Find where the given text appears and provide that cell's center as (x, y) coordinate. 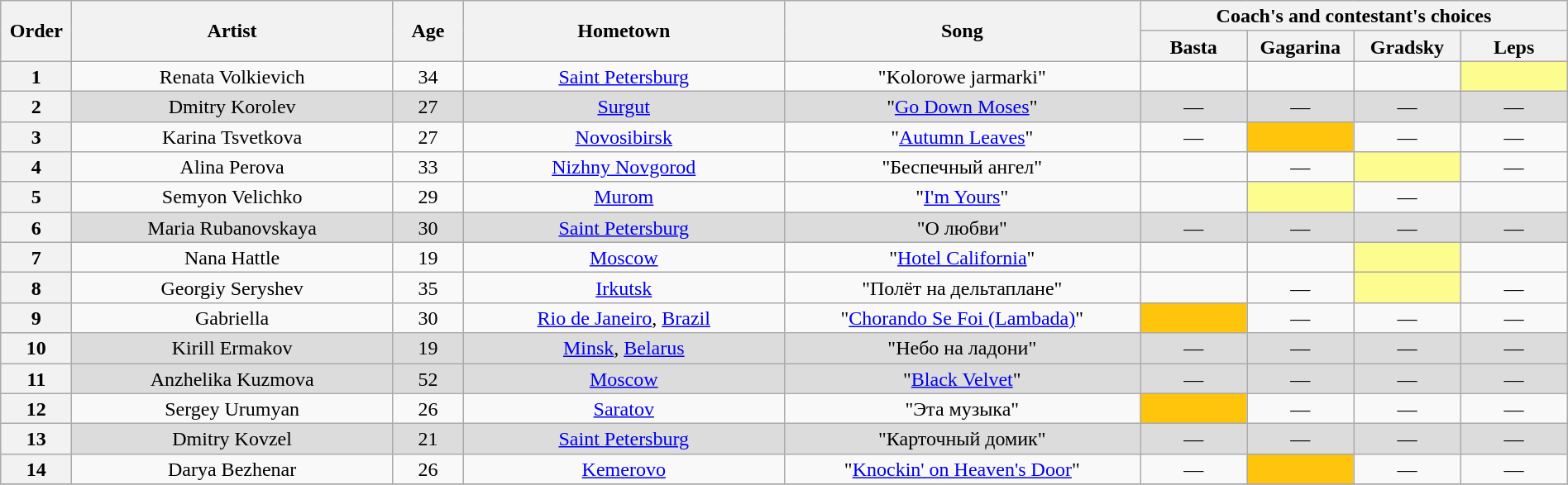
Nizhny Novgorod (624, 167)
"Карточный домик" (963, 440)
11 (36, 378)
"Kolorowe jarmarki" (963, 76)
Gradsky (1408, 46)
Karina Tsvetkova (232, 137)
6 (36, 228)
7 (36, 258)
1 (36, 76)
9 (36, 317)
Rio de Janeiro, Brazil (624, 317)
Coach's and contestant's choices (1355, 17)
Anzhelika Kuzmova (232, 378)
13 (36, 440)
Artist (232, 31)
3 (36, 137)
33 (428, 167)
Renata Volkievich (232, 76)
"Небо на ладони" (963, 349)
Song (963, 31)
Basta (1194, 46)
Dmitry Kovzel (232, 440)
"I'm Yours" (963, 197)
Nana Hattle (232, 258)
Georgiy Seryshev (232, 288)
"Эта музыка" (963, 408)
2 (36, 106)
10 (36, 349)
Hometown (624, 31)
Dmitry Korolev (232, 106)
8 (36, 288)
Novosibirsk (624, 137)
Leps (1513, 46)
Alina Perova (232, 167)
Gagarina (1300, 46)
29 (428, 197)
Minsk, Belarus (624, 349)
Darya Bezhenar (232, 469)
21 (428, 440)
14 (36, 469)
"Hotel California" (963, 258)
Surgut (624, 106)
"Knockin' on Heaven's Door" (963, 469)
Kirill Ermakov (232, 349)
"Black Velvet" (963, 378)
Age (428, 31)
"О любви" (963, 228)
"Autumn Leaves" (963, 137)
34 (428, 76)
Saratov (624, 408)
Order (36, 31)
Semyon Velichko (232, 197)
Sergey Urumyan (232, 408)
"Беспечный ангел" (963, 167)
52 (428, 378)
12 (36, 408)
4 (36, 167)
Irkutsk (624, 288)
Maria Rubanovskaya (232, 228)
Gabriella (232, 317)
Murom (624, 197)
5 (36, 197)
"Полёт на дельтаплане" (963, 288)
35 (428, 288)
Kemerovo (624, 469)
"Chorando Se Foi (Lambada)" (963, 317)
"Go Down Moses" (963, 106)
